Return the (X, Y) coordinate for the center point of the cell that contains the specified text.  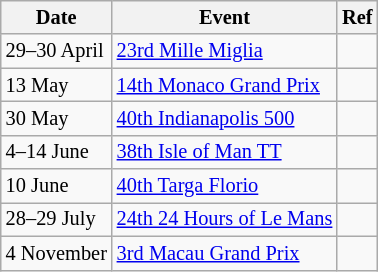
4 November (56, 253)
Ref (357, 17)
13 May (56, 85)
3rd Macau Grand Prix (224, 253)
40th Targa Florio (224, 186)
10 June (56, 186)
30 May (56, 118)
4–14 June (56, 152)
Date (56, 17)
29–30 April (56, 51)
14th Monaco Grand Prix (224, 85)
28–29 July (56, 219)
40th Indianapolis 500 (224, 118)
38th Isle of Man TT (224, 152)
23rd Mille Miglia (224, 51)
Event (224, 17)
24th 24 Hours of Le Mans (224, 219)
